Provide the (X, Y) coordinate of the cell's center where the given text is located.  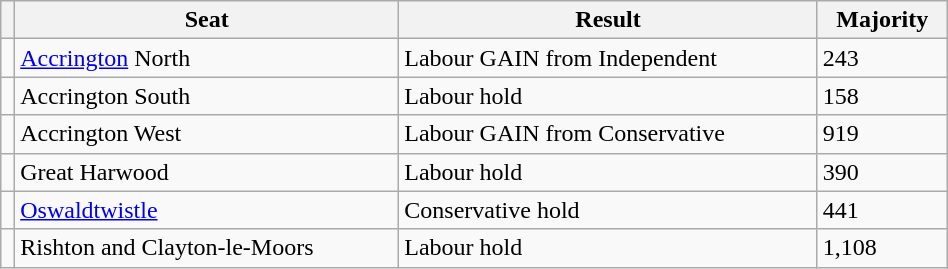
Rishton and Clayton-le-Moors (207, 248)
441 (882, 210)
919 (882, 134)
Great Harwood (207, 172)
Accrington West (207, 134)
1,108 (882, 248)
243 (882, 58)
Result (608, 20)
Majority (882, 20)
Accrington North (207, 58)
158 (882, 96)
Seat (207, 20)
390 (882, 172)
Labour GAIN from Independent (608, 58)
Oswaldtwistle (207, 210)
Accrington South (207, 96)
Labour GAIN from Conservative (608, 134)
Conservative hold (608, 210)
